Find where the given text appears and provide that cell's center as (X, Y) coordinate. 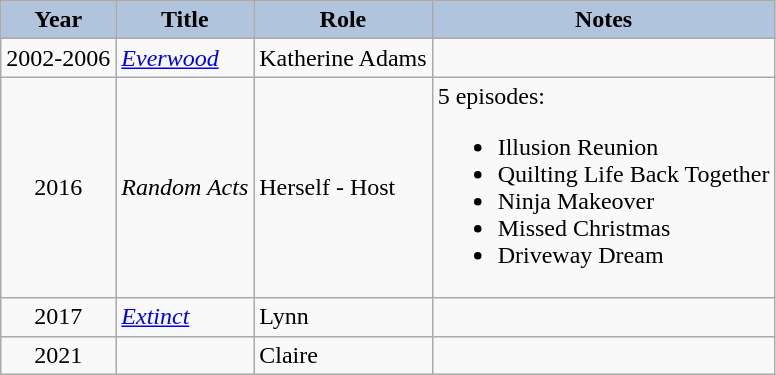
Lynn (343, 317)
Extinct (185, 317)
Katherine Adams (343, 58)
2017 (58, 317)
5 episodes:Illusion ReunionQuilting Life Back TogetherNinja MakeoverMissed ChristmasDriveway Dream (604, 188)
Role (343, 20)
2002-2006 (58, 58)
Year (58, 20)
Title (185, 20)
Claire (343, 355)
2021 (58, 355)
2016 (58, 188)
Herself - Host (343, 188)
Random Acts (185, 188)
Everwood (185, 58)
Notes (604, 20)
